From the cell containing the given text, extract its center point as [x, y] coordinate. 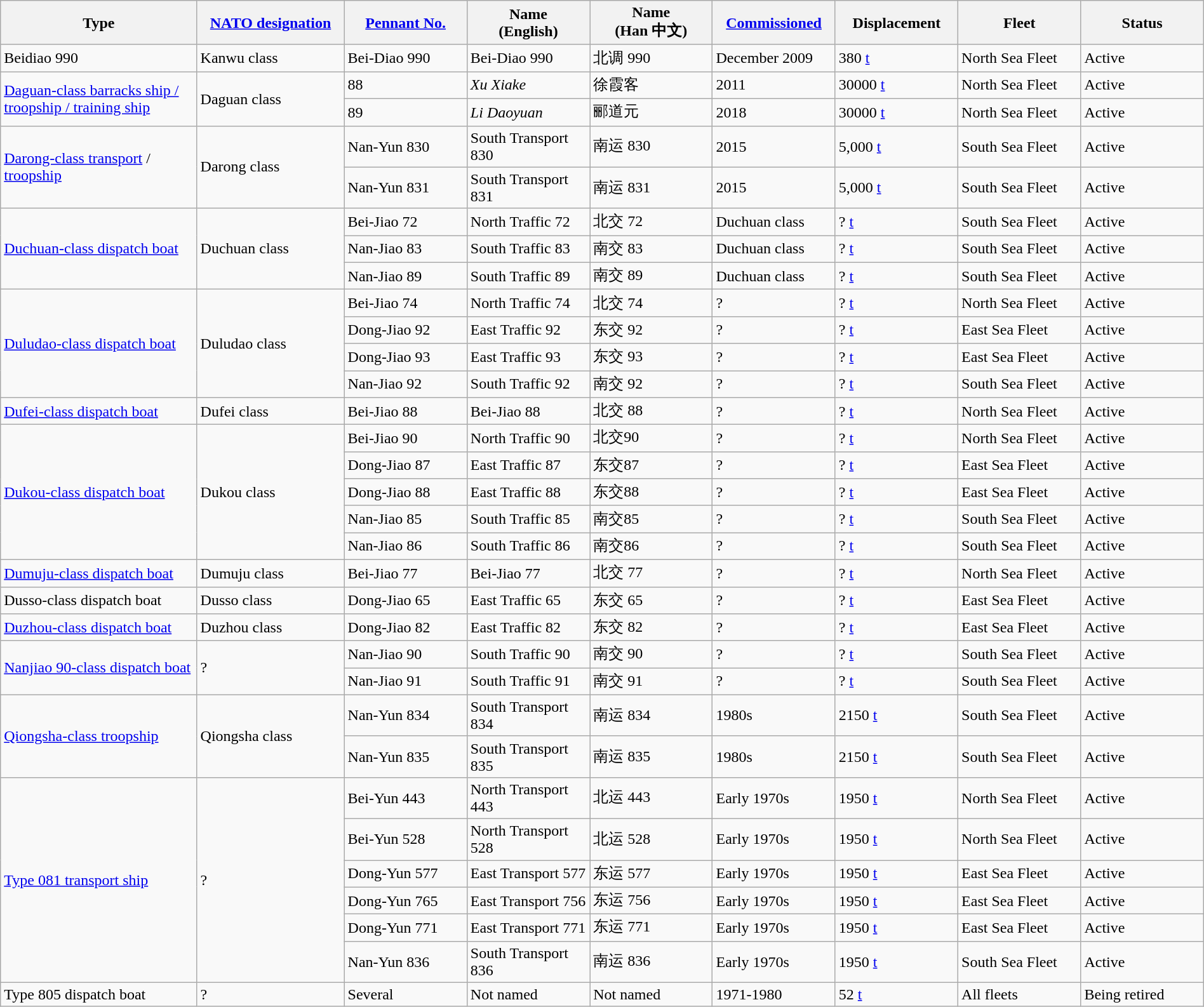
Dumuju class [271, 573]
Nan-Yun 836 [405, 961]
Being retired [1142, 994]
East Transport 771 [528, 928]
Dong-Yun 577 [405, 874]
1971-1980 [773, 994]
南交 89 [652, 276]
Nan-Jiao 91 [405, 682]
Nanjiao 90-class dispatch boat [99, 668]
Nan-Jiao 85 [405, 519]
December 2009 [773, 58]
Bei-Jiao 90 [405, 438]
Type 805 dispatch boat [99, 994]
Qiongsha class [271, 736]
Several [405, 994]
南运 836 [652, 961]
东交88 [652, 493]
South Traffic 90 [528, 654]
Dusso-class dispatch boat [99, 601]
Dukou-class dispatch boat [99, 493]
北调 990 [652, 58]
南运 835 [652, 757]
North Traffic 72 [528, 222]
Nan-Jiao 83 [405, 249]
Name(Han 中文) [652, 23]
South Transport 830 [528, 146]
East Traffic 93 [528, 357]
Daguan-class barracks ship / troopship / training ship [99, 99]
Nan-Yun 831 [405, 188]
Nan-Jiao 92 [405, 385]
东交 92 [652, 330]
North Traffic 90 [528, 438]
Dong-Jiao 87 [405, 465]
South Traffic 86 [528, 546]
东交 93 [652, 357]
380 t [897, 58]
North Transport 443 [528, 797]
Darong class [271, 167]
NATO designation [271, 23]
South Transport 835 [528, 757]
南交85 [652, 519]
North Transport 528 [528, 839]
Commissioned [773, 23]
Nan-Yun 834 [405, 715]
Displacement [897, 23]
Beidiao 990 [99, 58]
徐霞客 [652, 85]
东交87 [652, 465]
北交 88 [652, 411]
Kanwu class [271, 58]
East Transport 577 [528, 874]
South Traffic 83 [528, 249]
北交 72 [652, 222]
南运 834 [652, 715]
Duzhou-class dispatch boat [99, 627]
南交 92 [652, 385]
Dong-Jiao 93 [405, 357]
2011 [773, 85]
Bei-Jiao 74 [405, 303]
Dong-Jiao 92 [405, 330]
2018 [773, 112]
Bei-Yun 443 [405, 797]
Dong-Yun 765 [405, 900]
Darong-class transport / troopship [99, 167]
Fleet [1020, 23]
South Traffic 89 [528, 276]
Duludao-class dispatch boat [99, 343]
Nan-Jiao 90 [405, 654]
Status [1142, 23]
Pennant No. [405, 23]
Nan-Jiao 89 [405, 276]
南交 83 [652, 249]
北交 77 [652, 573]
Dong-Yun 771 [405, 928]
South Transport 831 [528, 188]
Dufei class [271, 411]
Duchuan-class dispatch boat [99, 249]
88 [405, 85]
郦道元 [652, 112]
89 [405, 112]
52 t [897, 994]
Bei-Jiao 72 [405, 222]
北运 528 [652, 839]
Dumuju-class dispatch boat [99, 573]
东运 577 [652, 874]
Duludao class [271, 343]
Dong-Jiao 65 [405, 601]
Daguan class [271, 99]
南交 91 [652, 682]
北交90 [652, 438]
All fleets [1020, 994]
Xu Xiake [528, 85]
Duzhou class [271, 627]
Nan-Yun 835 [405, 757]
South Traffic 85 [528, 519]
South Transport 834 [528, 715]
Nan-Jiao 86 [405, 546]
Name(English) [528, 23]
南交 90 [652, 654]
Dukou class [271, 493]
South Transport 836 [528, 961]
南交86 [652, 546]
Nan-Yun 830 [405, 146]
东运 756 [652, 900]
东运 771 [652, 928]
North Traffic 74 [528, 303]
South Traffic 91 [528, 682]
Dufei-class dispatch boat [99, 411]
东交 82 [652, 627]
南运 830 [652, 146]
East Traffic 82 [528, 627]
Dong-Jiao 82 [405, 627]
Li Daoyuan [528, 112]
East Traffic 87 [528, 465]
Bei-Yun 528 [405, 839]
北运 443 [652, 797]
南运 831 [652, 188]
South Traffic 92 [528, 385]
East Traffic 65 [528, 601]
北交 74 [652, 303]
East Traffic 92 [528, 330]
Dong-Jiao 88 [405, 493]
Type [99, 23]
Type 081 transport ship [99, 880]
东交 65 [652, 601]
East Transport 756 [528, 900]
Qiongsha-class troopship [99, 736]
Dusso class [271, 601]
East Traffic 88 [528, 493]
